Provide the (X, Y) coordinate of the cell's center where the given text is located.  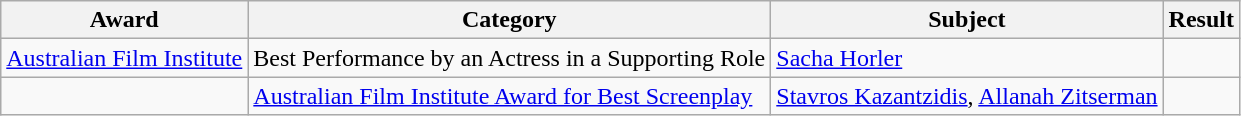
Best Performance by an Actress in a Supporting Role (510, 58)
Subject (967, 20)
Australian Film Institute Award for Best Screenplay (510, 96)
Category (510, 20)
Award (124, 20)
Result (1201, 20)
Australian Film Institute (124, 58)
Sacha Horler (967, 58)
Stavros Kazantzidis, Allanah Zitserman (967, 96)
